Scan for the cell matching the given text and deliver its (X, Y) coordinate at center. 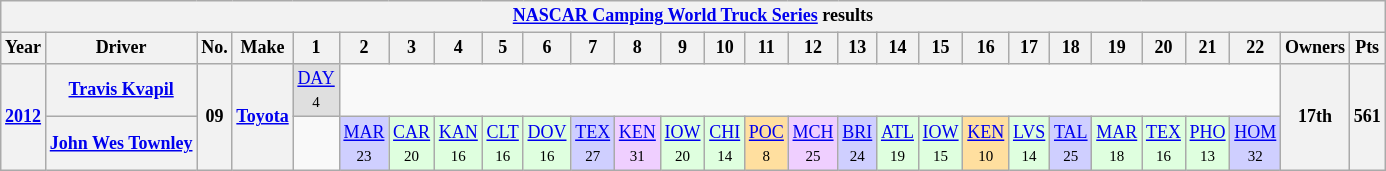
KEN10 (986, 144)
Owners (1316, 48)
MCH25 (813, 144)
CLT16 (502, 144)
4 (458, 48)
DAY4 (316, 90)
7 (593, 48)
KEN31 (637, 144)
21 (1208, 48)
POC8 (767, 144)
8 (637, 48)
5 (502, 48)
14 (898, 48)
13 (858, 48)
BRI24 (858, 144)
09 (214, 116)
17th (1316, 116)
1 (316, 48)
16 (986, 48)
IOW20 (682, 144)
19 (1117, 48)
MAR18 (1117, 144)
CAR20 (412, 144)
2012 (24, 116)
10 (725, 48)
11 (767, 48)
17 (1030, 48)
18 (1071, 48)
Year (24, 48)
MAR23 (364, 144)
PHO13 (1208, 144)
Driver (120, 48)
NASCAR Camping World Truck Series results (693, 16)
John Wes Townley (120, 144)
Toyota (262, 116)
2 (364, 48)
9 (682, 48)
HOM32 (1256, 144)
561 (1367, 116)
Pts (1367, 48)
ATL19 (898, 144)
KAN16 (458, 144)
TEX16 (1164, 144)
No. (214, 48)
LVS14 (1030, 144)
3 (412, 48)
12 (813, 48)
IOW15 (940, 144)
15 (940, 48)
Travis Kvapil (120, 90)
22 (1256, 48)
20 (1164, 48)
TAL25 (1071, 144)
Make (262, 48)
6 (547, 48)
DOV16 (547, 144)
CHI14 (725, 144)
TEX27 (593, 144)
